Pinpoint the cell where the given text exists, returning its (x, y) midpoint coordinate. 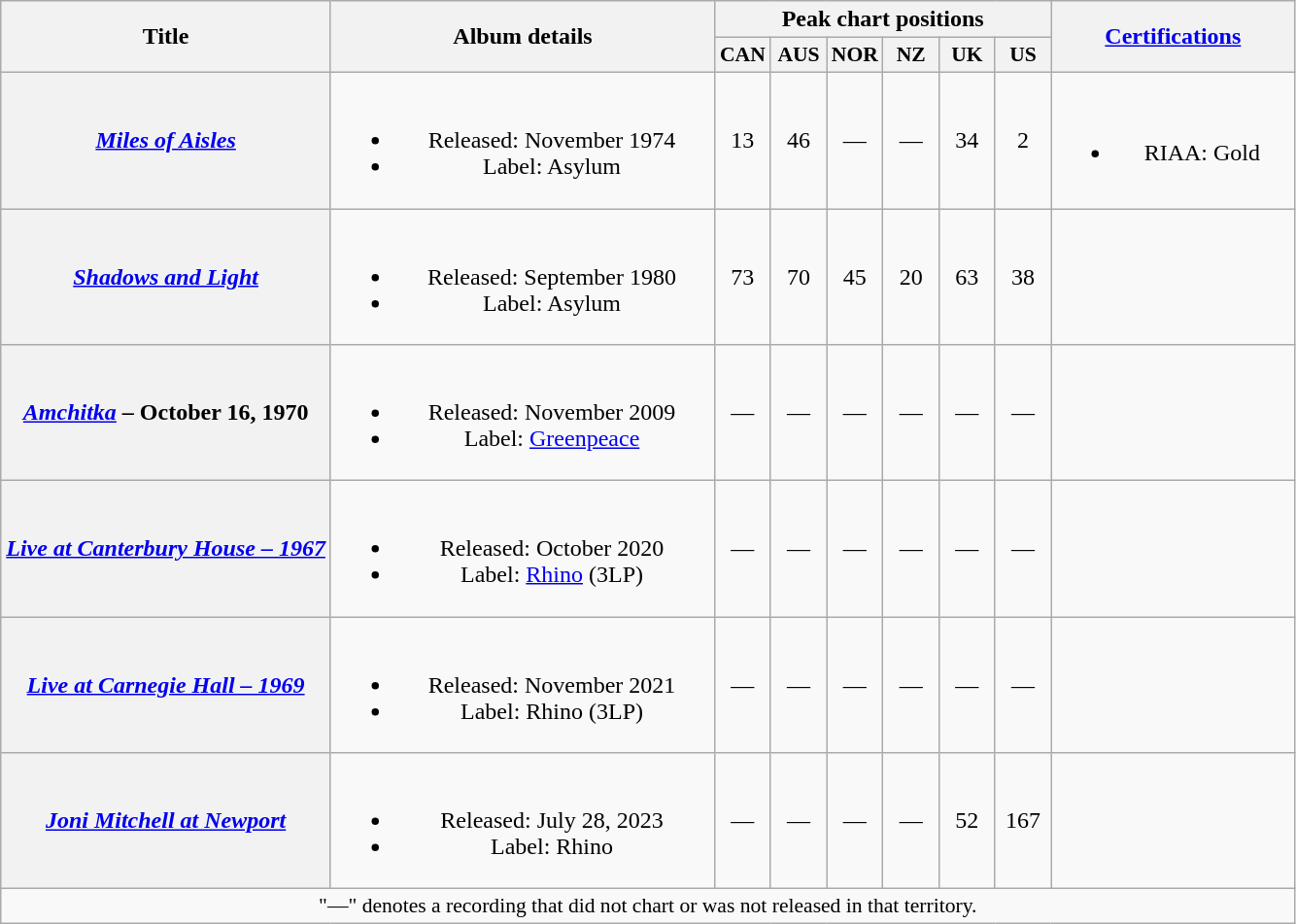
20 (911, 276)
Miles of Aisles (166, 140)
Released: September 1980Label: Asylum (523, 276)
Peak chart positions (883, 19)
45 (855, 276)
2 (1023, 140)
Released: November 2009Label: Greenpeace (523, 413)
Released: November 2021Label: Rhino (3LP) (523, 685)
70 (799, 276)
34 (968, 140)
NZ (911, 55)
RIAA: Gold (1174, 140)
UK (968, 55)
52 (968, 821)
"—" denotes a recording that did not chart or was not released in that territory. (648, 907)
63 (968, 276)
NOR (855, 55)
167 (1023, 821)
Released: October 2020Label: Rhino (3LP) (523, 549)
38 (1023, 276)
Shadows and Light (166, 276)
Live at Carnegie Hall – 1969 (166, 685)
Released: November 1974Label: Asylum (523, 140)
Title (166, 37)
73 (743, 276)
Released: July 28, 2023Label: Rhino (523, 821)
US (1023, 55)
AUS (799, 55)
Live at Canterbury House – 1967 (166, 549)
13 (743, 140)
Certifications (1174, 37)
Amchitka – October 16, 1970 (166, 413)
Album details (523, 37)
CAN (743, 55)
46 (799, 140)
Joni Mitchell at Newport (166, 821)
